For the text-containing cell, return its midpoint in [X, Y] coordinate format. 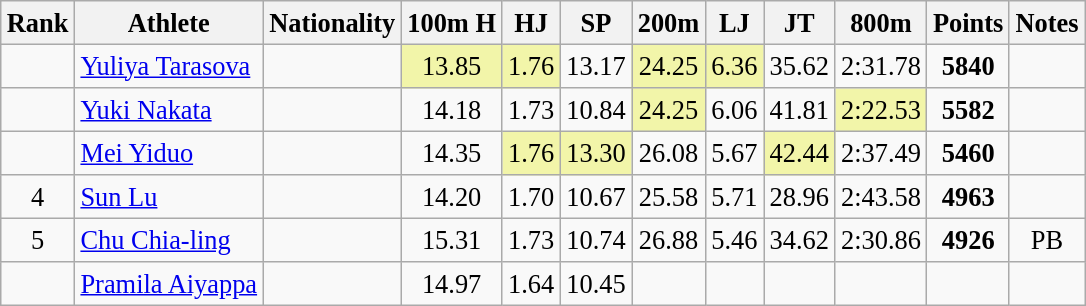
26.88 [669, 240]
2:22.53 [881, 109]
5.46 [734, 240]
14.35 [452, 153]
PB [1046, 240]
6.06 [734, 109]
4926 [968, 240]
2:37.49 [881, 153]
Rank [38, 22]
26.08 [669, 153]
Points [968, 22]
4 [38, 197]
5 [38, 240]
5.67 [734, 153]
HJ [531, 22]
5840 [968, 66]
14.97 [452, 284]
Yuliya Tarasova [168, 66]
34.62 [800, 240]
Mei Yiduo [168, 153]
13.85 [452, 66]
13.30 [596, 153]
1.64 [531, 284]
6.36 [734, 66]
4963 [968, 197]
5460 [968, 153]
800m [881, 22]
13.17 [596, 66]
Pramila Aiyappa [168, 284]
Yuki Nakata [168, 109]
JT [800, 22]
Chu Chia-ling [168, 240]
2:43.58 [881, 197]
14.20 [452, 197]
Notes [1046, 22]
35.62 [800, 66]
5.71 [734, 197]
200m [669, 22]
10.74 [596, 240]
10.45 [596, 284]
100m H [452, 22]
SP [596, 22]
25.58 [669, 197]
42.44 [800, 153]
1.70 [531, 197]
Sun Lu [168, 197]
28.96 [800, 197]
15.31 [452, 240]
Nationality [332, 22]
10.67 [596, 197]
14.18 [452, 109]
5582 [968, 109]
2:30.86 [881, 240]
41.81 [800, 109]
10.84 [596, 109]
2:31.78 [881, 66]
Athlete [168, 22]
LJ [734, 22]
